Return (X, Y) of the center of cell containing provided text 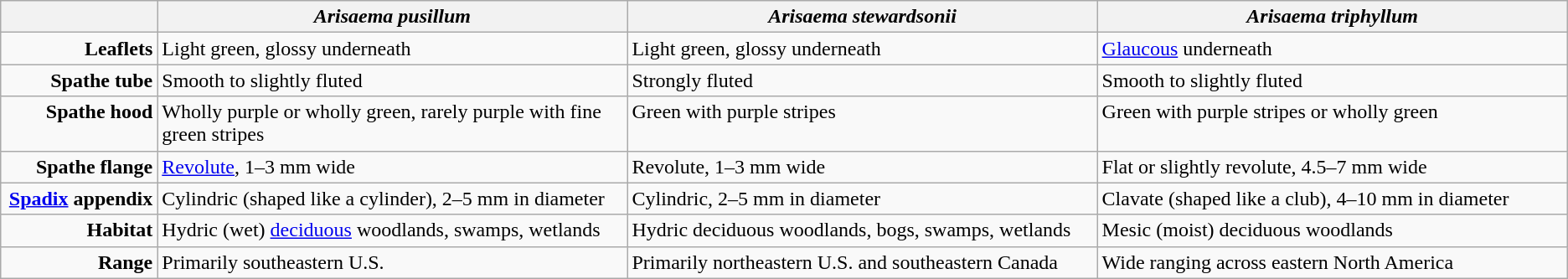
Hydric (wet) deciduous woodlands, swamps, wetlands (392, 230)
Spathe flange (79, 167)
Spathe hood (79, 124)
Arisaema stewardsonii (863, 17)
Glaucous underneath (1332, 49)
Green with purple stripes (863, 124)
Spadix appendix (79, 199)
Strongly fluted (863, 80)
Primarily northeastern U.S. and southeastern Canada (863, 262)
Wholly purple or wholly green, rarely purple with fine green stripes (392, 124)
Leaflets (79, 49)
Flat or slightly revolute, 4.5–7 mm wide (1332, 167)
Arisaema pusillum (392, 17)
Habitat (79, 230)
Arisaema triphyllum (1332, 17)
Range (79, 262)
Primarily southeastern U.S. (392, 262)
Mesic (moist) deciduous woodlands (1332, 230)
Wide ranging across eastern North America (1332, 262)
Spathe tube (79, 80)
Cylindric (shaped like a cylinder), 2–5 mm in diameter (392, 199)
Green with purple stripes or wholly green (1332, 124)
Cylindric, 2–5 mm in diameter (863, 199)
Clavate (shaped like a club), 4–10 mm in diameter (1332, 199)
Hydric deciduous woodlands, bogs, swamps, wetlands (863, 230)
